Extract the (X, Y) coordinate from the center of the cell holding the provided text.  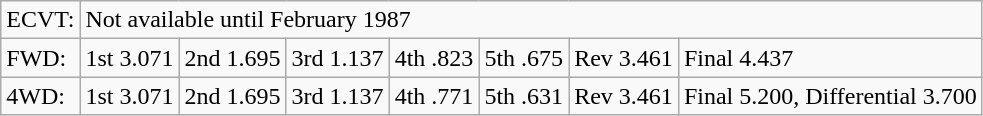
5th .631 (524, 96)
Not available until February 1987 (531, 20)
FWD: (40, 58)
Final 4.437 (830, 58)
Final 5.200, Differential 3.700 (830, 96)
4th .771 (434, 96)
ECVT: (40, 20)
4th .823 (434, 58)
5th .675 (524, 58)
4WD: (40, 96)
